Locate the cell with the specified text and output its [x, y] center coordinate. 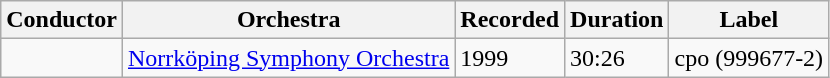
Duration [617, 20]
1999 [510, 58]
Norrköping Symphony Orchestra [288, 58]
Conductor [62, 20]
cpo (999677-2) [749, 58]
30:26 [617, 58]
Orchestra [288, 20]
Recorded [510, 20]
Label [749, 20]
